Find where the given text appears and provide that cell's center as (x, y) coordinate. 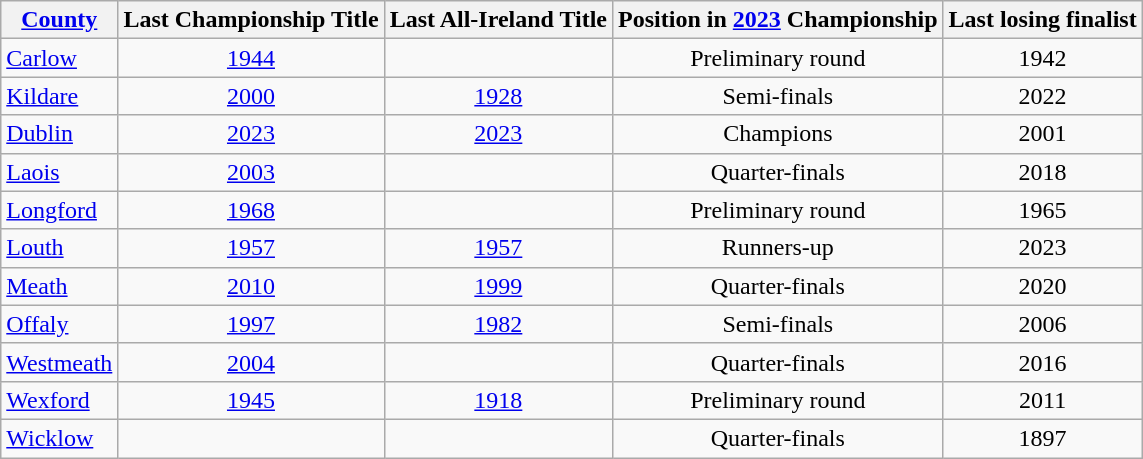
Kildare (60, 96)
1918 (498, 400)
Meath (60, 286)
2020 (1042, 286)
2011 (1042, 400)
Last losing finalist (1042, 20)
Wicklow (60, 438)
2004 (251, 362)
Carlow (60, 58)
1928 (498, 96)
2016 (1042, 362)
1999 (498, 286)
2000 (251, 96)
Laois (60, 172)
Champions (778, 134)
2003 (251, 172)
1944 (251, 58)
County (60, 20)
1982 (498, 324)
1968 (251, 210)
Longford (60, 210)
Louth (60, 248)
1897 (1042, 438)
1945 (251, 400)
1965 (1042, 210)
2018 (1042, 172)
Dublin (60, 134)
Position in 2023 Championship (778, 20)
Wexford (60, 400)
1942 (1042, 58)
Westmeath (60, 362)
Offaly (60, 324)
1997 (251, 324)
Last Championship Title (251, 20)
Last All-Ireland Title (498, 20)
2022 (1042, 96)
2006 (1042, 324)
2001 (1042, 134)
Runners-up (778, 248)
2010 (251, 286)
